Output the (x, y) coordinate of the center of the cell containing the given text.  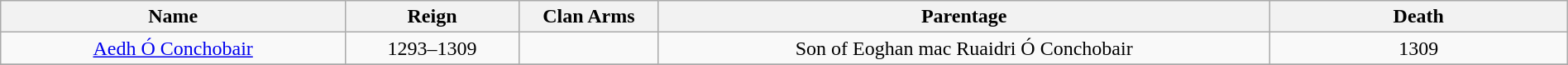
Parentage (964, 17)
1293–1309 (433, 48)
1309 (1418, 48)
Son of Eoghan mac Ruaidri Ó Conchobair (964, 48)
Clan Arms (589, 17)
Aedh Ó Conchobair (174, 48)
Reign (433, 17)
Name (174, 17)
Death (1418, 17)
